From the cell containing the given text, extract its center point as [x, y] coordinate. 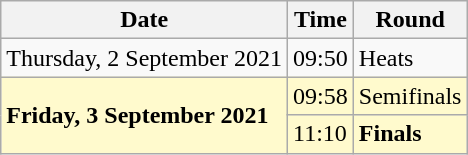
09:50 [321, 58]
11:10 [321, 134]
09:58 [321, 96]
Thursday, 2 September 2021 [144, 58]
Semifinals [410, 96]
Friday, 3 September 2021 [144, 115]
Date [144, 20]
Heats [410, 58]
Time [321, 20]
Round [410, 20]
Finals [410, 134]
